Detect which cell encompasses the target text, then output its [X, Y] center coordinate. 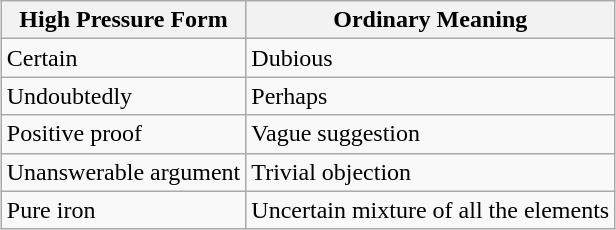
Perhaps [430, 96]
High Pressure Form [124, 20]
Undoubtedly [124, 96]
Unanswerable argument [124, 172]
Ordinary Meaning [430, 20]
Uncertain mixture of all the elements [430, 210]
Trivial objection [430, 172]
Pure iron [124, 210]
Dubious [430, 58]
Vague suggestion [430, 134]
Positive proof [124, 134]
Certain [124, 58]
